Find where the given text appears and provide that cell's center as [X, Y] coordinate. 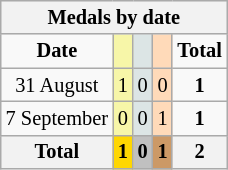
Medals by date [114, 17]
31 August [57, 85]
2 [199, 152]
Date [57, 51]
7 September [57, 118]
